Locate the cell with the specified text and output its (X, Y) center coordinate. 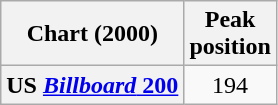
194 (230, 85)
US Billboard 200 (92, 85)
Chart (2000) (92, 34)
Peak position (230, 34)
